Find where the given text appears and provide that cell's center as [x, y] coordinate. 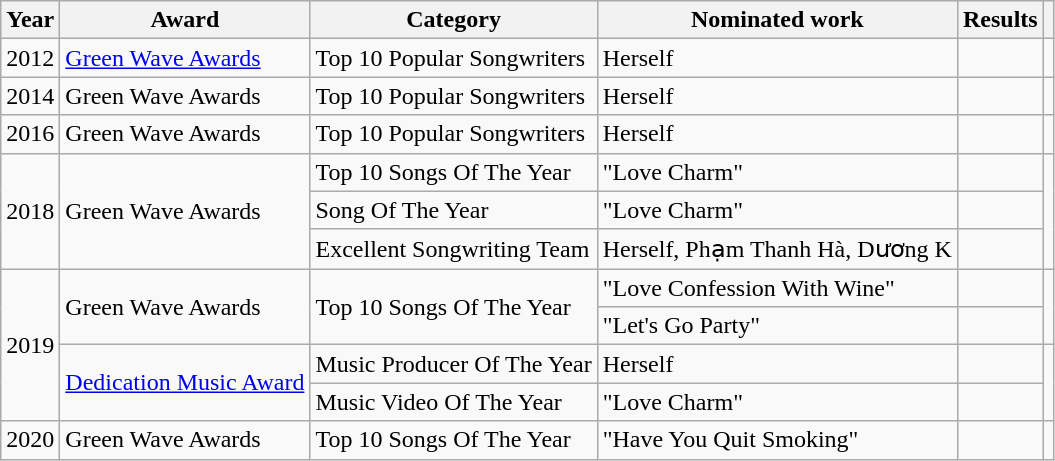
Music Video Of The Year [454, 402]
2016 [30, 134]
2014 [30, 96]
2019 [30, 345]
2020 [30, 440]
2018 [30, 211]
Award [185, 20]
Dedication Music Award [185, 383]
"Let's Go Party" [777, 326]
"Have You Quit Smoking" [777, 440]
Category [454, 20]
Results [1000, 20]
"Love Confession With Wine" [777, 288]
Year [30, 20]
Music Producer Of The Year [454, 364]
2012 [30, 58]
Song Of The Year [454, 210]
Nominated work [777, 20]
Excellent Songwriting Team [454, 249]
Herself, Phạm Thanh Hà, Dương K [777, 249]
